From the cell containing the given text, extract its center point as [x, y] coordinate. 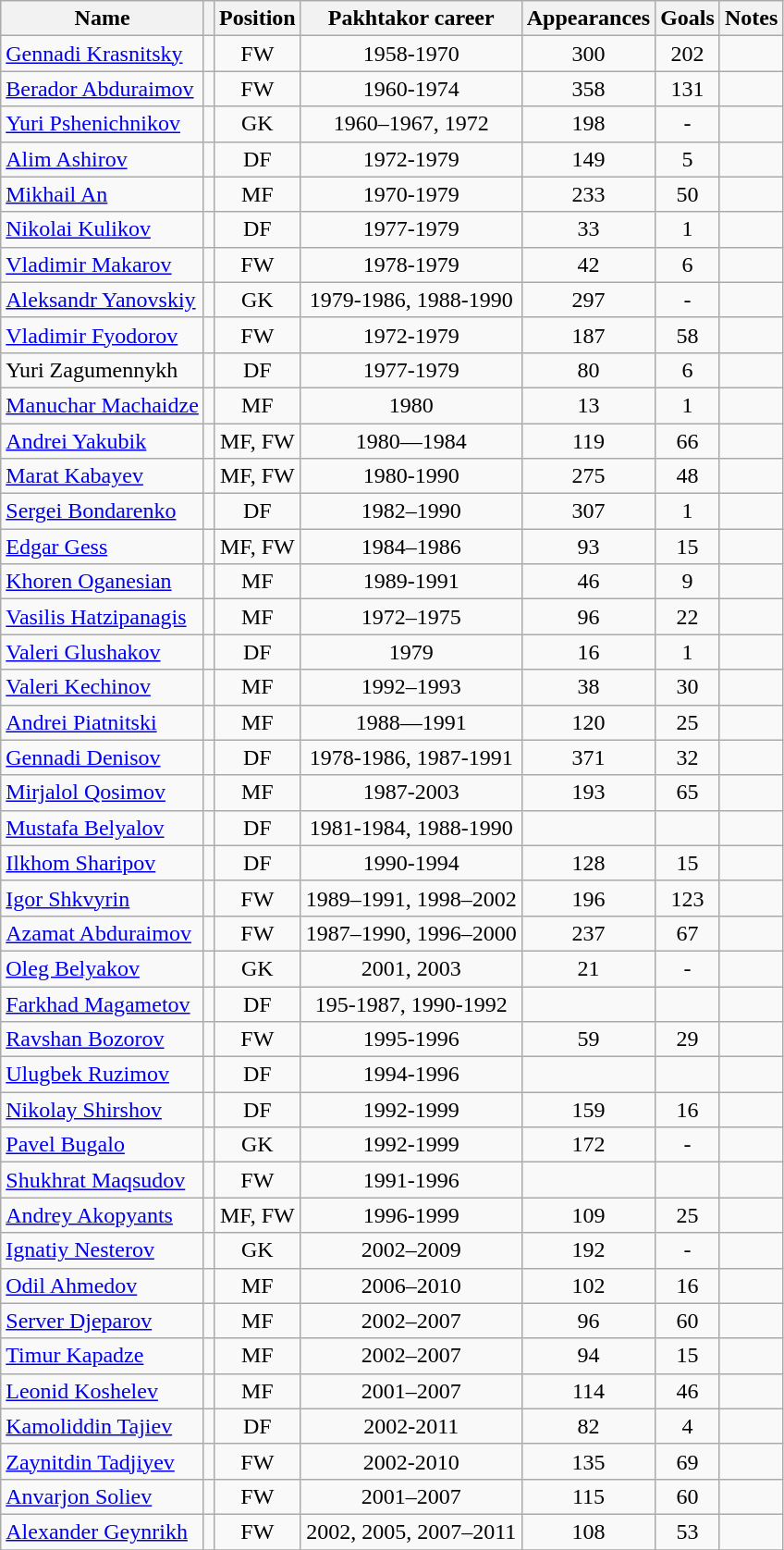
187 [588, 335]
131 [688, 89]
Andrei Yakubik [103, 441]
Position [257, 18]
1989-1991 [410, 582]
Oleg Belyakov [103, 968]
1980-1990 [410, 476]
53 [688, 1532]
Vladimir Makarov [103, 264]
38 [588, 687]
13 [588, 405]
59 [588, 1039]
Igor Shkvyrin [103, 898]
109 [588, 1215]
371 [588, 757]
Timur Kapadze [103, 1356]
1988—1991 [410, 722]
82 [588, 1426]
2002–2009 [410, 1250]
80 [588, 370]
1960–1967, 1972 [410, 124]
21 [588, 968]
Farkhad Magametov [103, 1003]
192 [588, 1250]
Valeri Glushakov [103, 652]
Yuri Zagumennykh [103, 370]
Alim Ashirov [103, 159]
Gennadi Denisov [103, 757]
Pakhtakor career [410, 18]
172 [588, 1145]
1970-1979 [410, 194]
275 [588, 476]
Ignatiy Nesterov [103, 1250]
1979 [410, 652]
123 [688, 898]
Server Djeparov [103, 1321]
1978-1986, 1987-1991 [410, 757]
193 [588, 793]
5 [688, 159]
Notes [751, 18]
358 [588, 89]
233 [588, 194]
1987–1990, 1996–2000 [410, 933]
1994-1996 [410, 1075]
Berador Abduraimov [103, 89]
67 [688, 933]
29 [688, 1039]
30 [688, 687]
1996-1999 [410, 1215]
1989–1991, 1998–2002 [410, 898]
1981-1984, 1988-1990 [410, 828]
Nikolay Shirshov [103, 1110]
Kamoliddin Tajiev [103, 1426]
1987-2003 [410, 793]
48 [688, 476]
195-1987, 1990-1992 [410, 1003]
Mustafa Belyalov [103, 828]
115 [588, 1496]
Yuri Pshenichnikov [103, 124]
1979-1986, 1988-1990 [410, 300]
108 [588, 1532]
128 [588, 863]
65 [688, 793]
Leonid Koshelev [103, 1391]
159 [588, 1110]
Khoren Oganesian [103, 582]
300 [588, 54]
1980—1984 [410, 441]
Andrey Akopyants [103, 1215]
Odil Ahmedov [103, 1286]
Manuchar Machaidze [103, 405]
Shukhrat Maqsudov [103, 1180]
Vladimir Fyodorov [103, 335]
2001, 2003 [410, 968]
2002-2010 [410, 1461]
Marat Kabayev [103, 476]
202 [688, 54]
42 [588, 264]
196 [588, 898]
Appearances [588, 18]
297 [588, 300]
307 [588, 511]
Edgar Gess [103, 547]
58 [688, 335]
1980 [410, 405]
9 [688, 582]
94 [588, 1356]
149 [588, 159]
1972–1975 [410, 617]
119 [588, 441]
Ulugbek Ruzimov [103, 1075]
102 [588, 1286]
2006–2010 [410, 1286]
1960-1974 [410, 89]
Gennadi Krasnitsky [103, 54]
198 [588, 124]
114 [588, 1391]
1995-1996 [410, 1039]
Alexander Geynrikh [103, 1532]
Name [103, 18]
50 [688, 194]
Valeri Kechinov [103, 687]
Pavel Bugalo [103, 1145]
Ilkhom Sharipov [103, 863]
1982–1990 [410, 511]
Ravshan Bozorov [103, 1039]
135 [588, 1461]
Aleksandr Yanovskiy [103, 300]
33 [588, 229]
1978-1979 [410, 264]
Mikhail An [103, 194]
Azamat Abduraimov [103, 933]
Zaynitdin Tadjiyev [103, 1461]
1984–1986 [410, 547]
1992–1993 [410, 687]
1991-1996 [410, 1180]
1958-1970 [410, 54]
32 [688, 757]
Andrei Piatnitski [103, 722]
22 [688, 617]
66 [688, 441]
2002, 2005, 2007–2011 [410, 1532]
2002-2011 [410, 1426]
1990-1994 [410, 863]
93 [588, 547]
Sergei Bondarenko [103, 511]
Vasilis Hatzipanagis [103, 617]
237 [588, 933]
Goals [688, 18]
69 [688, 1461]
4 [688, 1426]
Anvarjon Soliev [103, 1496]
Nikolai Kulikov [103, 229]
120 [588, 722]
Mirjalol Qosimov [103, 793]
